Find where the given text appears and provide that cell's center as [x, y] coordinate. 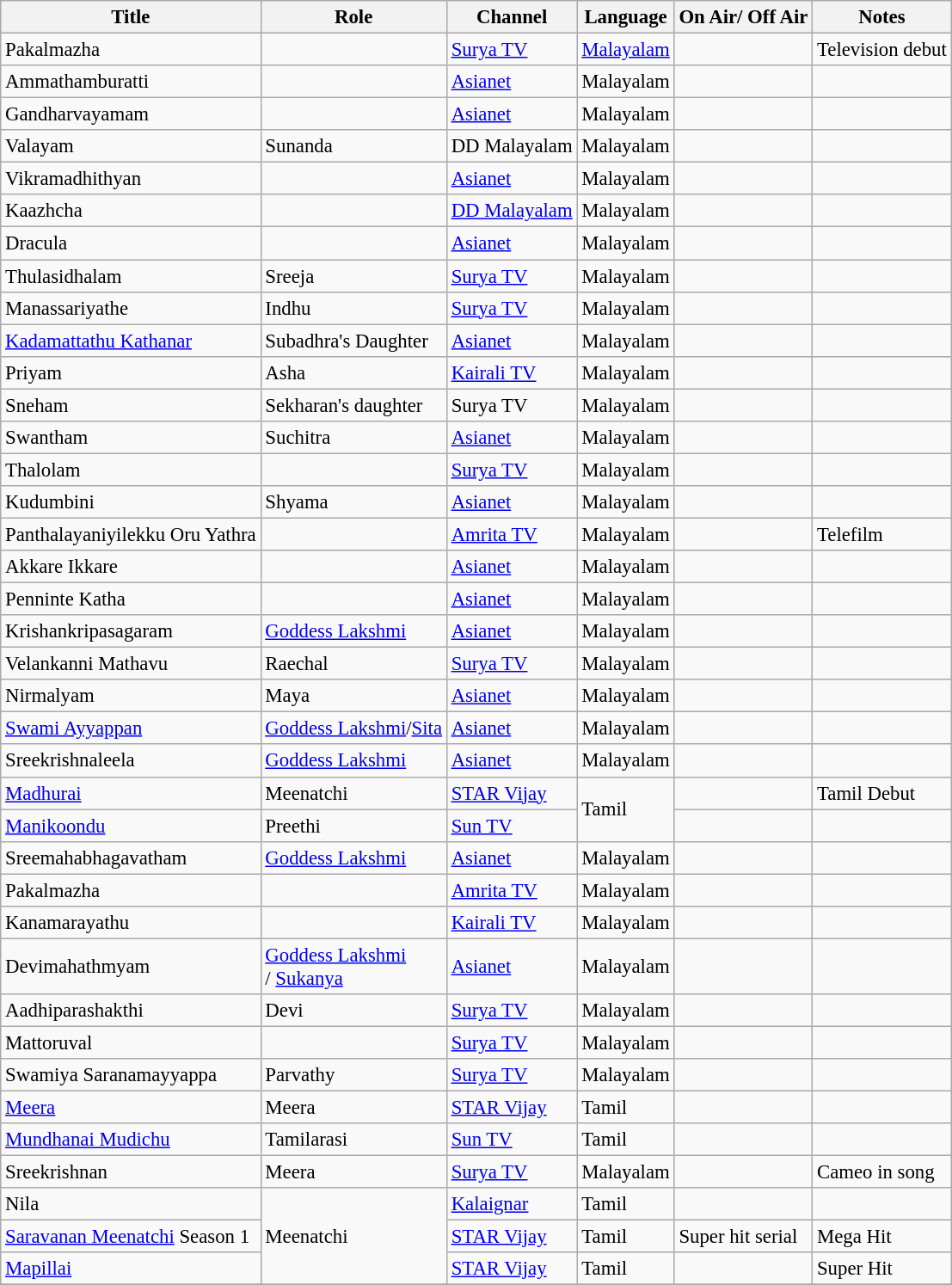
Devimahathmyam [131, 967]
Kadamattathu Kathanar [131, 341]
Title [131, 17]
Nila [131, 1204]
Manikoondu [131, 826]
Gandharvayamam [131, 114]
Aadhiparashakthi [131, 1011]
Sreeja [353, 276]
Priyam [131, 372]
Notes [882, 17]
Suchitra [353, 438]
Mapillai [131, 1269]
Sreemahabhagavatham [131, 858]
Maya [353, 696]
Manassariyathe [131, 308]
Shyama [353, 502]
Tamilarasi [353, 1140]
Nirmalyam [131, 696]
Parvathy [353, 1075]
Dracula [131, 243]
Madhurai [131, 793]
Kalaignar [512, 1204]
Devi [353, 1011]
Television debut [882, 50]
Kudumbini [131, 502]
Penninte Katha [131, 599]
Telefilm [882, 534]
Preethi [353, 826]
Valayam [131, 146]
Thulasidhalam [131, 276]
Akkare Ikkare [131, 567]
Super Hit [882, 1269]
Cameo in song [882, 1172]
Mattoruval [131, 1042]
Mundhanai Mudichu [131, 1140]
Goddess Lakshmi/Sita [353, 729]
Sekharan's daughter [353, 405]
Sneham [131, 405]
Role [353, 17]
Asha [353, 372]
Velankanni Mathavu [131, 664]
Saravanan Meenatchi Season 1 [131, 1237]
Kaazhcha [131, 211]
Tamil Debut [882, 793]
Goddess Lakshmi / Sukanya [353, 967]
Sunanda [353, 146]
Channel [512, 17]
Sreekrishnaleela [131, 761]
On Air/ Off Air [743, 17]
Subadhra's Daughter [353, 341]
Thalolam [131, 470]
Raechal [353, 664]
Indhu [353, 308]
Super hit serial [743, 1237]
Vikramadhithyan [131, 179]
Swantham [131, 438]
Panthalayaniyilekku Oru Yathra [131, 534]
Ammathamburatti [131, 82]
Swamiya Saranamayyappa [131, 1075]
Mega Hit [882, 1237]
Krishankripasagaram [131, 631]
Swami Ayyappan [131, 729]
Sreekrishnan [131, 1172]
Language [626, 17]
Kanamarayathu [131, 923]
